Search for the cell housing the specified text and yield its (X, Y) center coordinate. 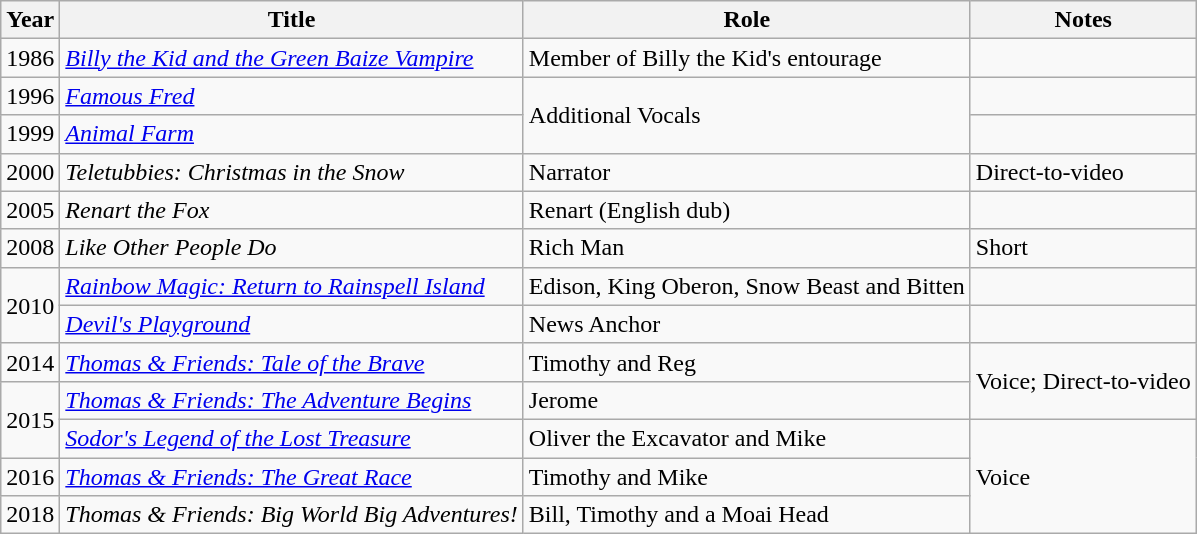
Thomas & Friends: Big World Big Adventures! (292, 515)
1996 (30, 96)
Year (30, 20)
Oliver the Excavator and Mike (746, 438)
Direct-to-video (1083, 172)
Thomas & Friends: Tale of the Brave (292, 362)
Bill, Timothy and a Moai Head (746, 515)
Like Other People Do (292, 248)
Billy the Kid and the Green Baize Vampire (292, 58)
1986 (30, 58)
Voice; Direct-to-video (1083, 381)
Sodor's Legend of the Lost Treasure (292, 438)
Timothy and Mike (746, 477)
Title (292, 20)
Rainbow Magic: Return to Rainspell Island (292, 286)
Jerome (746, 400)
Rich Man (746, 248)
Devil's Playground (292, 324)
2015 (30, 419)
Notes (1083, 20)
2018 (30, 515)
Edison, King Oberon, Snow Beast and Bitten (746, 286)
2016 (30, 477)
Narrator (746, 172)
1999 (30, 134)
Animal Farm (292, 134)
2008 (30, 248)
Thomas & Friends: The Adventure Begins (292, 400)
Member of Billy the Kid's entourage (746, 58)
News Anchor (746, 324)
Timothy and Reg (746, 362)
Teletubbies: Christmas in the Snow (292, 172)
2010 (30, 305)
Famous Fred (292, 96)
2000 (30, 172)
2005 (30, 210)
Role (746, 20)
2014 (30, 362)
Renart the Fox (292, 210)
Additional Vocals (746, 115)
Renart (English dub) (746, 210)
Short (1083, 248)
Voice (1083, 476)
Thomas & Friends: The Great Race (292, 477)
